For the text-containing cell, return its midpoint in [x, y] coordinate format. 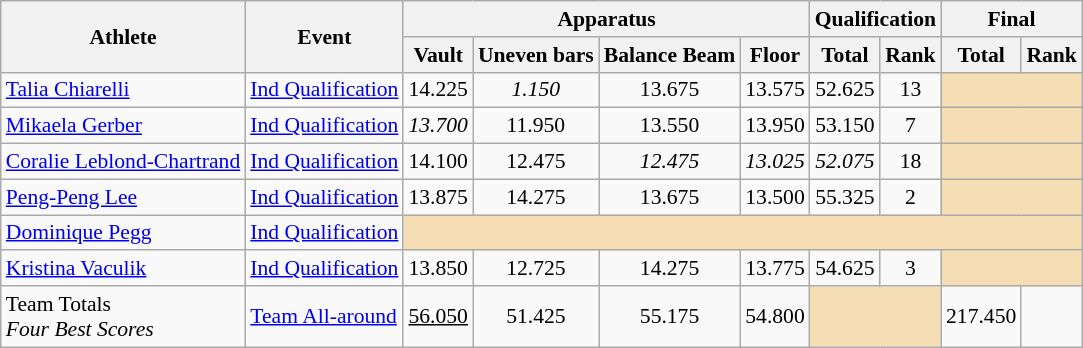
13.775 [774, 269]
Talia Chiarelli [123, 90]
Vault [438, 55]
54.625 [845, 269]
51.425 [536, 316]
Dominique Pegg [123, 233]
13.025 [774, 162]
Apparatus [606, 19]
Peng-Peng Lee [123, 197]
Qualification [876, 19]
13.850 [438, 269]
Team TotalsFour Best Scores [123, 316]
13.875 [438, 197]
53.150 [845, 126]
Athlete [123, 36]
55.175 [670, 316]
13.575 [774, 90]
Coralie Leblond-Chartrand [123, 162]
55.325 [845, 197]
Event [324, 36]
Balance Beam [670, 55]
Uneven bars [536, 55]
1.150 [536, 90]
54.800 [774, 316]
3 [910, 269]
18 [910, 162]
13 [910, 90]
56.050 [438, 316]
217.450 [981, 316]
Mikaela Gerber [123, 126]
Floor [774, 55]
14.100 [438, 162]
2 [910, 197]
7 [910, 126]
Final [1012, 19]
Kristina Vaculik [123, 269]
52.625 [845, 90]
13.950 [774, 126]
13.500 [774, 197]
11.950 [536, 126]
52.075 [845, 162]
13.550 [670, 126]
14.225 [438, 90]
13.700 [438, 126]
12.725 [536, 269]
Team All-around [324, 316]
